Provide the [X, Y] coordinate of the cell's center where the given text is located.  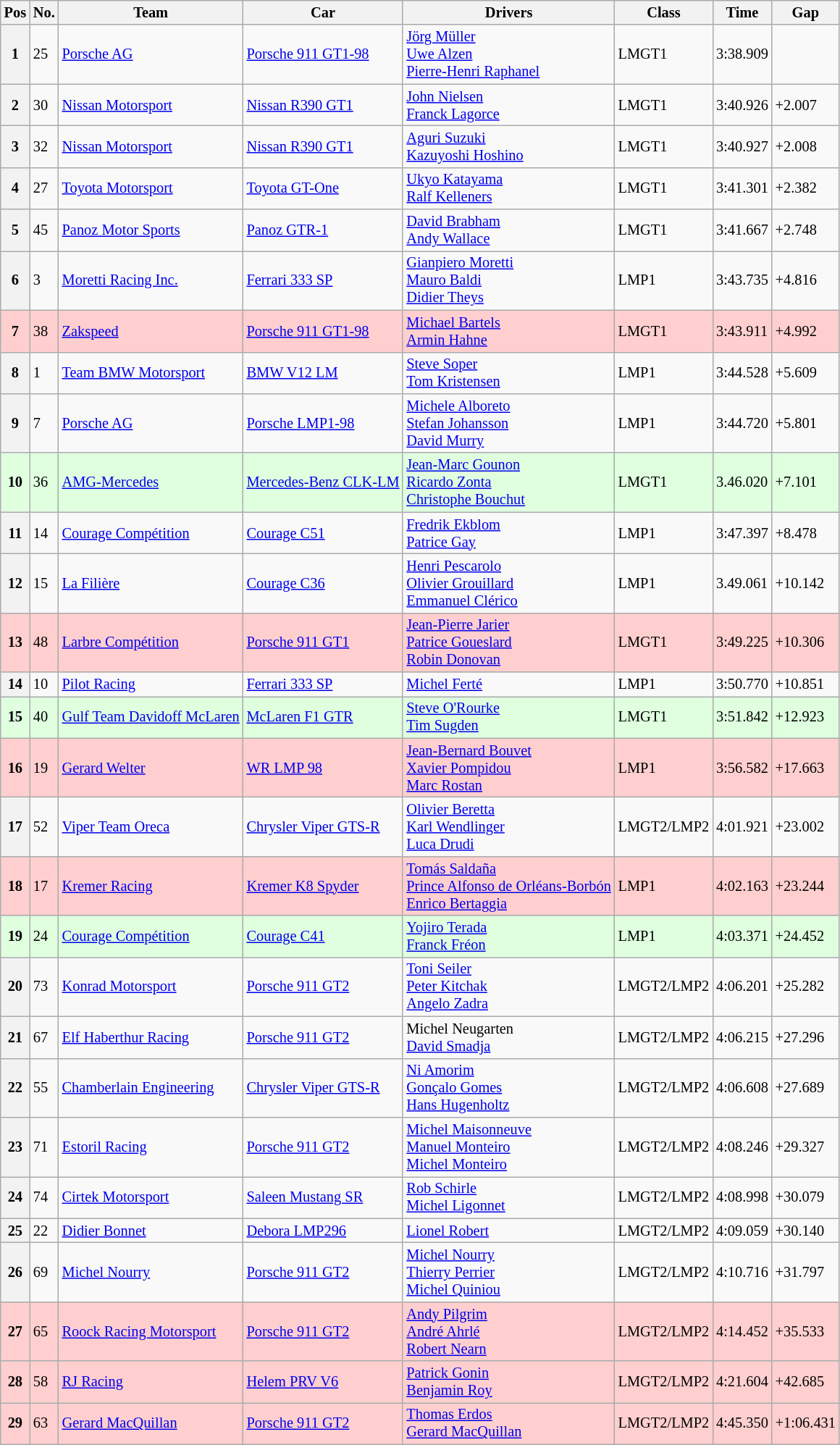
+30.079 [805, 1197]
Drivers [508, 12]
La Filière [151, 583]
3:47.397 [742, 533]
Ukyo Katayama Ralf Kelleners [508, 188]
+2.748 [805, 230]
Moretti Racing Inc. [151, 280]
+35.533 [805, 1331]
+5.609 [805, 373]
+24.452 [805, 937]
21 [15, 1037]
Toyota Motorsport [151, 188]
38 [44, 331]
Panoz Motor Sports [151, 230]
Chamberlain Engineering [151, 1088]
Gianpiero Moretti Mauro Baldi Didier Theys [508, 280]
Panoz GTR-1 [323, 230]
4:02.163 [742, 886]
Yojiro Terada Franck Fréon [508, 937]
63 [44, 1423]
3:50.770 [742, 684]
+4.816 [805, 280]
40 [44, 717]
30 [44, 105]
AMG-Mercedes [151, 482]
Helem PRV V6 [323, 1382]
3:56.582 [742, 768]
Michel Maisonneuve Manuel Monteiro Michel Monteiro [508, 1147]
Saleen Mustang SR [323, 1197]
26 [15, 1272]
+7.101 [805, 482]
3:43.735 [742, 280]
Time [742, 12]
No. [44, 12]
69 [44, 1272]
3:40.926 [742, 105]
Gerard Welter [151, 768]
3:43.911 [742, 331]
55 [44, 1088]
65 [44, 1331]
+10.142 [805, 583]
18 [15, 886]
David Brabham Andy Wallace [508, 230]
Courage C36 [323, 583]
Car [323, 12]
+5.801 [805, 423]
Cirtek Motorsport [151, 1197]
Ni Amorim Gonçalo Gomes Hans Hugenholtz [508, 1088]
4:45.350 [742, 1423]
Michel Ferté [508, 684]
3:41.301 [742, 188]
12 [15, 583]
WR LMP 98 [323, 768]
Estoril Racing [151, 1147]
Toyota GT-One [323, 188]
+12.923 [805, 717]
Jean-Bernard Bouvet Xavier Pompidou Marc Rostan [508, 768]
4:03.371 [742, 937]
RJ Racing [151, 1382]
Rob Schirle Michel Ligonnet [508, 1197]
+31.797 [805, 1272]
+8.478 [805, 533]
67 [44, 1037]
+10.306 [805, 642]
3:38.909 [742, 54]
3:51.842 [742, 717]
4:06.215 [742, 1037]
32 [44, 146]
Gulf Team Davidoff McLaren [151, 717]
74 [44, 1197]
+42.685 [805, 1382]
52 [44, 826]
Class [663, 12]
Henri Pescarolo Olivier Grouillard Emmanuel Clérico [508, 583]
4:01.921 [742, 826]
Konrad Motorsport [151, 987]
Mercedes-Benz CLK-LM [323, 482]
11 [15, 533]
Viper Team Oreca [151, 826]
+23.244 [805, 886]
2 [15, 105]
Pos [15, 12]
Lionel Robert [508, 1231]
4:06.201 [742, 987]
Patrick Gonin Benjamin Roy [508, 1382]
36 [44, 482]
+2.382 [805, 188]
8 [15, 373]
3:44.528 [742, 373]
4:21.604 [742, 1382]
Larbre Compétition [151, 642]
3:41.667 [742, 230]
Jean-Marc Gounon Ricardo Zonta Christophe Bouchut [508, 482]
Courage C51 [323, 533]
4:08.246 [742, 1147]
3.46.020 [742, 482]
20 [15, 987]
Tomás Saldaña Prince Alfonso de Orléans-Borbón Enrico Bertaggia [508, 886]
4:08.998 [742, 1197]
Gap [805, 12]
Roock Racing Motorsport [151, 1331]
4:14.452 [742, 1331]
71 [44, 1147]
3:49.225 [742, 642]
Michel Nourry [151, 1272]
+2.007 [805, 105]
Porsche 911 GT1 [323, 642]
Fredrik Ekblom Patrice Gay [508, 533]
73 [44, 987]
Kremer K8 Spyder [323, 886]
13 [15, 642]
28 [15, 1382]
Aguri Suzuki Kazuyoshi Hoshino [508, 146]
+4.992 [805, 331]
John Nielsen Franck Lagorce [508, 105]
Steve O'Rourke Tim Sugden [508, 717]
+2.008 [805, 146]
45 [44, 230]
Porsche LMP1-98 [323, 423]
Steve Soper Tom Kristensen [508, 373]
+1:06.431 [805, 1423]
McLaren F1 GTR [323, 717]
Jörg Müller Uwe Alzen Pierre-Henri Raphanel [508, 54]
Kremer Racing [151, 886]
Debora LMP296 [323, 1231]
Michel Nourry Thierry Perrier Michel Quiniou [508, 1272]
+27.296 [805, 1037]
Elf Haberthur Racing [151, 1037]
+10.851 [805, 684]
Jean-Pierre Jarier Patrice Goueslard Robin Donovan [508, 642]
Courage C41 [323, 937]
3:40.927 [742, 146]
Zakspeed [151, 331]
BMW V12 LM [323, 373]
4:10.716 [742, 1272]
29 [15, 1423]
Michele Alboreto Stefan Johansson David Murry [508, 423]
Team [151, 12]
Team BMW Motorsport [151, 373]
+27.689 [805, 1088]
Didier Bonnet [151, 1231]
Michael Bartels Armin Hahne [508, 331]
9 [15, 423]
Olivier Beretta Karl Wendlinger Luca Drudi [508, 826]
58 [44, 1382]
4 [15, 188]
Pilot Racing [151, 684]
3.49.061 [742, 583]
6 [15, 280]
4:09.059 [742, 1231]
48 [44, 642]
Toni Seiler Peter Kitchak Angelo Zadra [508, 987]
3:44.720 [742, 423]
Michel Neugarten David Smadja [508, 1037]
+17.663 [805, 768]
Thomas Erdos Gerard MacQuillan [508, 1423]
16 [15, 768]
5 [15, 230]
+25.282 [805, 987]
Andy Pilgrim André Ahrlé Robert Nearn [508, 1331]
23 [15, 1147]
4:06.608 [742, 1088]
+23.002 [805, 826]
Gerard MacQuillan [151, 1423]
+30.140 [805, 1231]
+29.327 [805, 1147]
